Identify which cell holds the provided text, then report its [x, y] central coordinate. 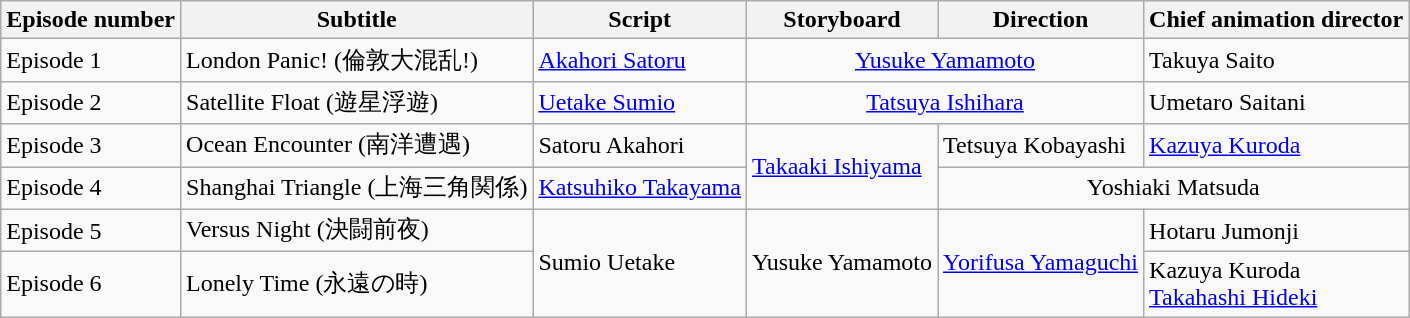
Storyboard [842, 20]
Direction [1041, 20]
Yorifusa Yamaguchi [1041, 263]
Sumio Uetake [640, 263]
Tatsuya Ishihara [944, 102]
Akahori Satoru [640, 60]
Chief animation director [1276, 20]
Episode 4 [91, 188]
Shanghai Triangle (上海三角関係) [357, 188]
Episode 6 [91, 284]
Episode 1 [91, 60]
Subtitle [357, 20]
Kazuya Kuroda [1276, 146]
Script [640, 20]
Uetake Sumio [640, 102]
Umetaro Saitani [1276, 102]
Episode 2 [91, 102]
Satellite Float (遊星浮遊) [357, 102]
Episode 5 [91, 230]
Ocean Encounter (南洋遭遇) [357, 146]
Tetsuya Kobayashi [1041, 146]
Kazuya KurodaTakahashi Hideki [1276, 284]
Takaaki Ishiyama [842, 166]
Katsuhiko Takayama [640, 188]
Takuya Saito [1276, 60]
Hotaru Jumonji [1276, 230]
Yoshiaki Matsuda [1174, 188]
Episode number [91, 20]
Episode 3 [91, 146]
London Panic! (倫敦大混乱!) [357, 60]
Versus Night (決闘前夜) [357, 230]
Satoru Akahori [640, 146]
Lonely Time (永遠の時) [357, 284]
